Provide the (x, y) coordinate of the cell's center where the given text is located.  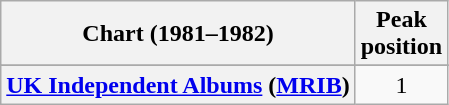
1 (401, 85)
UK Independent Albums (MRIB) (178, 85)
Chart (1981–1982) (178, 34)
Peakposition (401, 34)
